Provide the [X, Y] coordinate of the cell's center where the given text is located.  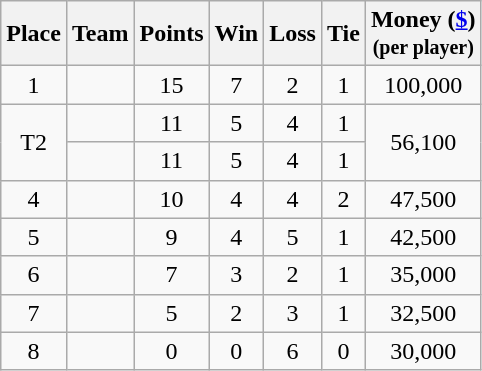
Money ($)(per player) [423, 34]
56,100 [423, 142]
Loss [293, 34]
9 [172, 237]
32,500 [423, 313]
47,500 [423, 199]
8 [34, 351]
100,000 [423, 85]
Win [236, 34]
T2 [34, 142]
30,000 [423, 351]
Team [100, 34]
35,000 [423, 275]
Tie [343, 34]
42,500 [423, 237]
Place [34, 34]
Points [172, 34]
10 [172, 199]
15 [172, 85]
